Identify which cell holds the provided text, then report its (x, y) central coordinate. 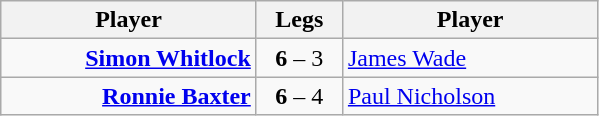
Simon Whitlock (129, 58)
6 – 4 (299, 96)
Legs (299, 20)
James Wade (470, 58)
Ronnie Baxter (129, 96)
6 – 3 (299, 58)
Paul Nicholson (470, 96)
